Return (x, y) of the center of cell containing provided text 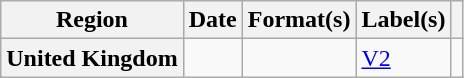
Date (212, 20)
Region (92, 20)
Label(s) (404, 20)
Format(s) (299, 20)
United Kingdom (92, 58)
V2 (404, 58)
